Identify which cell holds the provided text, then report its (X, Y) central coordinate. 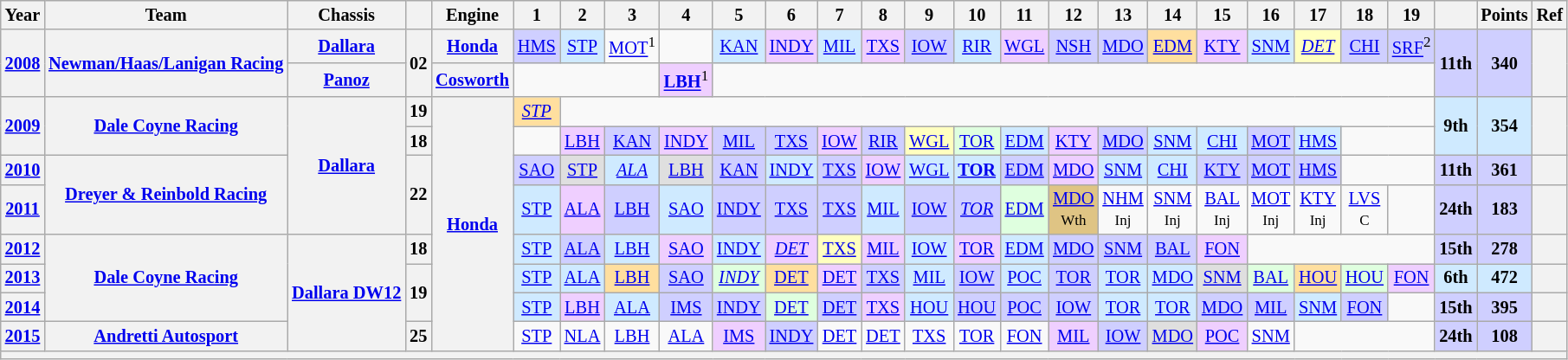
395 (1505, 307)
361 (1505, 170)
LVSC (1365, 209)
5 (739, 15)
4 (686, 15)
Ref (1550, 15)
MOTInj (1271, 209)
Year (23, 15)
183 (1505, 209)
Andretti Autosport (166, 337)
Chassis (346, 15)
Dallara DW12 (346, 292)
2010 (23, 170)
2012 (23, 249)
Engine (473, 15)
Dreyer & Reinbold Racing (166, 194)
16 (1271, 15)
SNMInj (1172, 209)
Points (1505, 15)
KTYInj (1318, 209)
2011 (23, 209)
2013 (23, 278)
7 (839, 15)
2 (583, 15)
25 (418, 337)
2014 (23, 307)
8 (883, 15)
LBH1 (686, 80)
2015 (23, 337)
3 (632, 15)
9th (1455, 126)
NLA (583, 337)
13 (1122, 15)
NHMInj (1122, 209)
Cosworth (473, 80)
9 (929, 15)
NSH (1074, 47)
2008 (23, 63)
12 (1074, 15)
MDOWth (1074, 209)
SRF2 (1411, 47)
Panoz (346, 80)
10 (977, 15)
15 (1223, 15)
Team (166, 15)
22 (418, 194)
6th (1455, 278)
02 (418, 63)
Newman/Haas/Lanigan Racing (166, 63)
340 (1505, 63)
17 (1318, 15)
14 (1172, 15)
11 (1024, 15)
108 (1505, 337)
MOT1 (632, 47)
6 (791, 15)
2009 (23, 126)
BALInj (1223, 209)
1 (537, 15)
354 (1505, 126)
472 (1505, 278)
278 (1505, 249)
